Detect which cell encompasses the target text, then output its [X, Y] center coordinate. 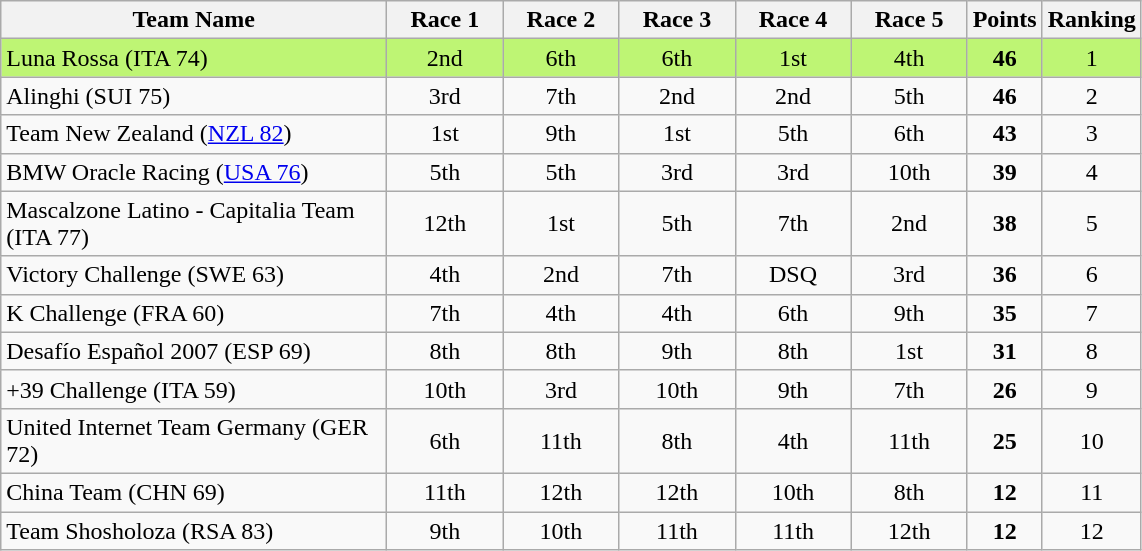
Team Name [194, 20]
43 [1004, 134]
China Team (CHN 69) [194, 492]
Alinghi (SUI 75) [194, 96]
Team Shosholoza (RSA 83) [194, 531]
31 [1004, 351]
26 [1004, 389]
4 [1092, 172]
6 [1092, 275]
Race 4 [793, 20]
9 [1092, 389]
Race 2 [561, 20]
2 [1092, 96]
Mascalzone Latino - Capitalia Team (ITA 77) [194, 224]
1 [1092, 58]
36 [1004, 275]
Team New Zealand (NZL 82) [194, 134]
35 [1004, 313]
Victory Challenge (SWE 63) [194, 275]
+39 Challenge (ITA 59) [194, 389]
25 [1004, 440]
38 [1004, 224]
Race 5 [909, 20]
10 [1092, 440]
39 [1004, 172]
3 [1092, 134]
5 [1092, 224]
Desafío Español 2007 (ESP 69) [194, 351]
BMW Oracle Racing (USA 76) [194, 172]
Luna Rossa (ITA 74) [194, 58]
7 [1092, 313]
Race 3 [677, 20]
11 [1092, 492]
8 [1092, 351]
K Challenge (FRA 60) [194, 313]
Race 1 [445, 20]
Points [1004, 20]
DSQ [793, 275]
United Internet Team Germany (GER 72) [194, 440]
Ranking [1092, 20]
